Capture the cell that displays the provided text and extract its [X, Y] central coordinate. 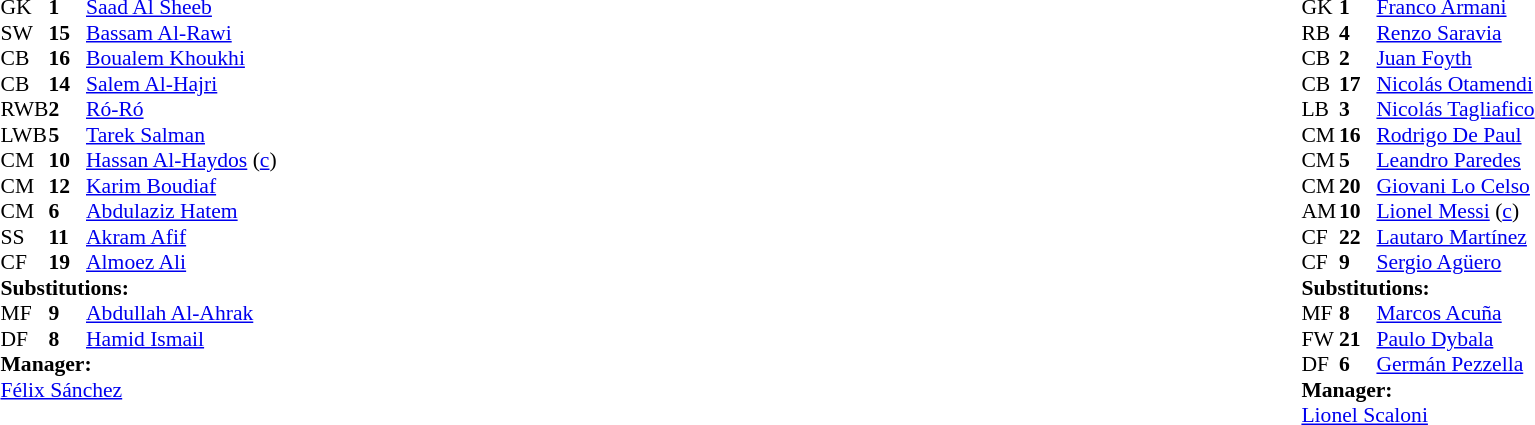
RB [1320, 33]
15 [67, 33]
19 [67, 263]
Leandro Paredes [1455, 161]
RWB [24, 109]
Almoez Ali [182, 263]
Marcos Acuña [1455, 313]
LWB [24, 135]
Nicolás Tagliafico [1455, 109]
Ró-Ró [182, 109]
Hamid Ismail [182, 339]
Sergio Agüero [1455, 263]
FW [1320, 339]
21 [1358, 339]
Félix Sánchez [138, 390]
Hassan Al-Haydos (c) [182, 161]
4 [1358, 33]
11 [67, 237]
Nicolás Otamendi [1455, 84]
Abdullah Al-Ahrak [182, 313]
Paulo Dybala [1455, 339]
14 [67, 84]
Boualem Khoukhi [182, 59]
LB [1320, 109]
SW [24, 33]
AM [1320, 211]
Akram Afif [182, 237]
SS [24, 237]
Tarek Salman [182, 135]
Lionel Messi (c) [1455, 211]
Abdulaziz Hatem [182, 211]
22 [1358, 237]
Lautaro Martínez [1455, 237]
Juan Foyth [1455, 59]
Salem Al-Hajri [182, 84]
Karim Boudiaf [182, 186]
Rodrigo De Paul [1455, 135]
20 [1358, 186]
Germán Pezzella [1455, 365]
12 [67, 186]
Renzo Saravia [1455, 33]
3 [1358, 109]
17 [1358, 84]
Giovani Lo Celso [1455, 186]
Bassam Al-Rawi [182, 33]
